Search for the cell housing the specified text and yield its (x, y) center coordinate. 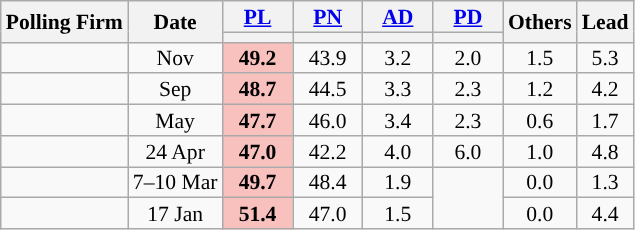
43.9 (328, 58)
1.9 (398, 182)
1.2 (540, 90)
PN (328, 16)
4.4 (606, 214)
PD (468, 16)
5.3 (606, 58)
Lead (606, 22)
47.7 (257, 120)
0.6 (540, 120)
4.2 (606, 90)
Nov (176, 58)
3.4 (398, 120)
48.4 (328, 182)
1.0 (540, 152)
46.0 (328, 120)
PL (257, 16)
Others (540, 22)
4.0 (398, 152)
6.0 (468, 152)
49.7 (257, 182)
2.0 (468, 58)
1.3 (606, 182)
3.2 (398, 58)
AD (398, 16)
7–10 Mar (176, 182)
Sep (176, 90)
24 Apr (176, 152)
1.7 (606, 120)
May (176, 120)
44.5 (328, 90)
42.2 (328, 152)
49.2 (257, 58)
48.7 (257, 90)
Date (176, 22)
51.4 (257, 214)
4.8 (606, 152)
3.3 (398, 90)
Polling Firm (64, 22)
17 Jan (176, 214)
